Find where the given text appears and provide that cell's center as [x, y] coordinate. 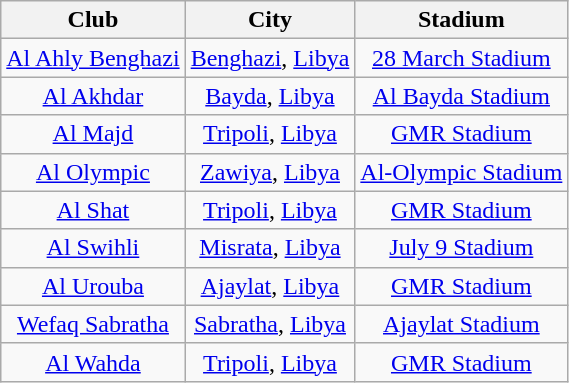
Benghazi, Libya [270, 58]
Wefaq Sabratha [93, 324]
Zawiya, Libya [270, 172]
Bayda, Libya [270, 96]
Al Urouba [93, 286]
Al Bayda Stadium [462, 96]
Al Olympic [93, 172]
Al Akhdar [93, 96]
Al Ahly Benghazi [93, 58]
Al-Olympic Stadium [462, 172]
28 March Stadium [462, 58]
Ajaylat Stadium [462, 324]
Club [93, 20]
Al Shat [93, 210]
Sabratha, Libya [270, 324]
July 9 Stadium [462, 248]
City [270, 20]
Al Swihli [93, 248]
Stadium [462, 20]
Ajaylat, Libya [270, 286]
Al Majd [93, 134]
Al Wahda [93, 362]
Misrata, Libya [270, 248]
